Extract the [x, y] coordinate from the center of the cell holding the provided text.  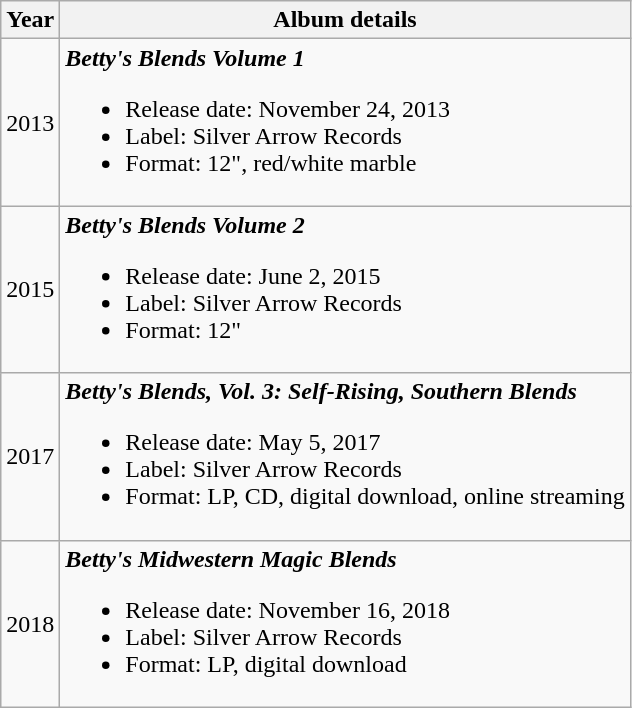
Betty's Blends Volume 2Release date: June 2, 2015Label: Silver Arrow RecordsFormat: 12" [345, 290]
2015 [30, 290]
Year [30, 20]
2013 [30, 122]
Betty's Midwestern Magic BlendsRelease date: November 16, 2018Label: Silver Arrow RecordsFormat: LP, digital download [345, 624]
Betty's Blends Volume 1Release date: November 24, 2013Label: Silver Arrow RecordsFormat: 12", red/white marble [345, 122]
2018 [30, 624]
2017 [30, 456]
Album details [345, 20]
